Return the (X, Y) coordinate for the center point of the cell that contains the specified text.  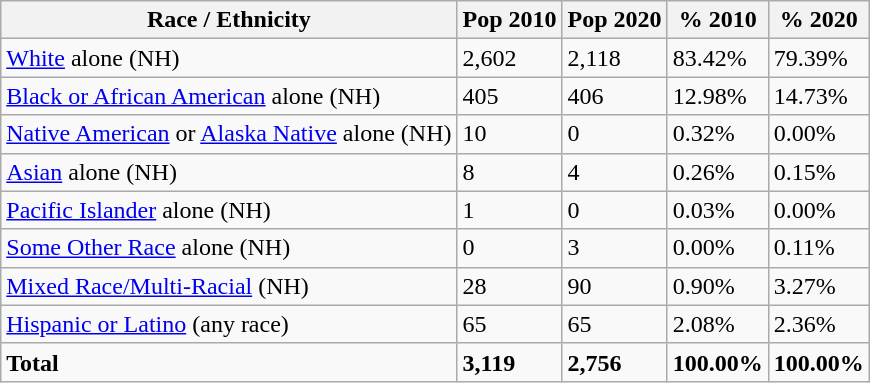
2.36% (818, 324)
Pop 2010 (510, 20)
0.26% (718, 172)
3 (614, 248)
Total (229, 362)
405 (510, 96)
2,756 (614, 362)
Native American or Alaska Native alone (NH) (229, 134)
12.98% (718, 96)
Pacific Islander alone (NH) (229, 210)
2,118 (614, 58)
Race / Ethnicity (229, 20)
406 (614, 96)
4 (614, 172)
Black or African American alone (NH) (229, 96)
2.08% (718, 324)
2,602 (510, 58)
Pop 2020 (614, 20)
Asian alone (NH) (229, 172)
28 (510, 286)
83.42% (718, 58)
10 (510, 134)
1 (510, 210)
8 (510, 172)
79.39% (818, 58)
0.03% (718, 210)
0.32% (718, 134)
3.27% (818, 286)
0.15% (818, 172)
Mixed Race/Multi-Racial (NH) (229, 286)
90 (614, 286)
14.73% (818, 96)
White alone (NH) (229, 58)
Some Other Race alone (NH) (229, 248)
% 2020 (818, 20)
Hispanic or Latino (any race) (229, 324)
3,119 (510, 362)
% 2010 (718, 20)
0.11% (818, 248)
0.90% (718, 286)
